Find where the given text appears and provide that cell's center as [X, Y] coordinate. 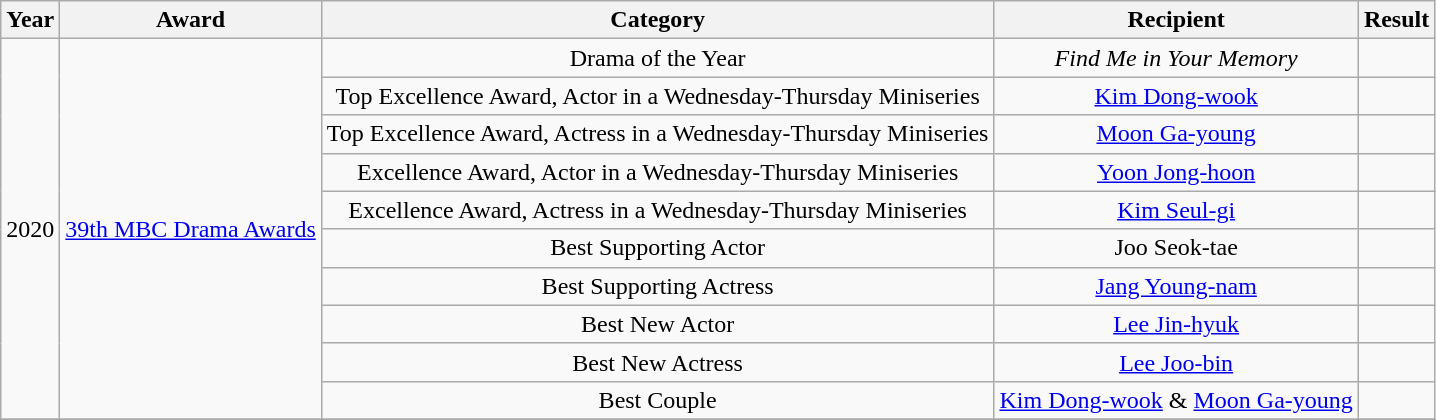
Jang Young-nam [1176, 286]
Top Excellence Award, Actor in a Wednesday-Thursday Miniseries [658, 96]
Drama of the Year [658, 58]
Joo Seok-tae [1176, 248]
Category [658, 20]
Lee Jin-hyuk [1176, 324]
Lee Joo-bin [1176, 362]
Moon Ga-young [1176, 134]
Year [30, 20]
Best Couple [658, 400]
Find Me in Your Memory [1176, 58]
Best Supporting Actor [658, 248]
Best New Actress [658, 362]
Award [191, 20]
Kim Dong-wook & Moon Ga-young [1176, 400]
Best Supporting Actress [658, 286]
Recipient [1176, 20]
Kim Dong-wook [1176, 96]
39th MBC Drama Awards [191, 230]
Best New Actor [658, 324]
Yoon Jong-hoon [1176, 172]
Top Excellence Award, Actress in a Wednesday-Thursday Miniseries [658, 134]
Kim Seul-gi [1176, 210]
Excellence Award, Actor in a Wednesday-Thursday Miniseries [658, 172]
Excellence Award, Actress in a Wednesday-Thursday Miniseries [658, 210]
Result [1396, 20]
2020 [30, 230]
